Output the (x, y) coordinate of the center of the cell containing the given text.  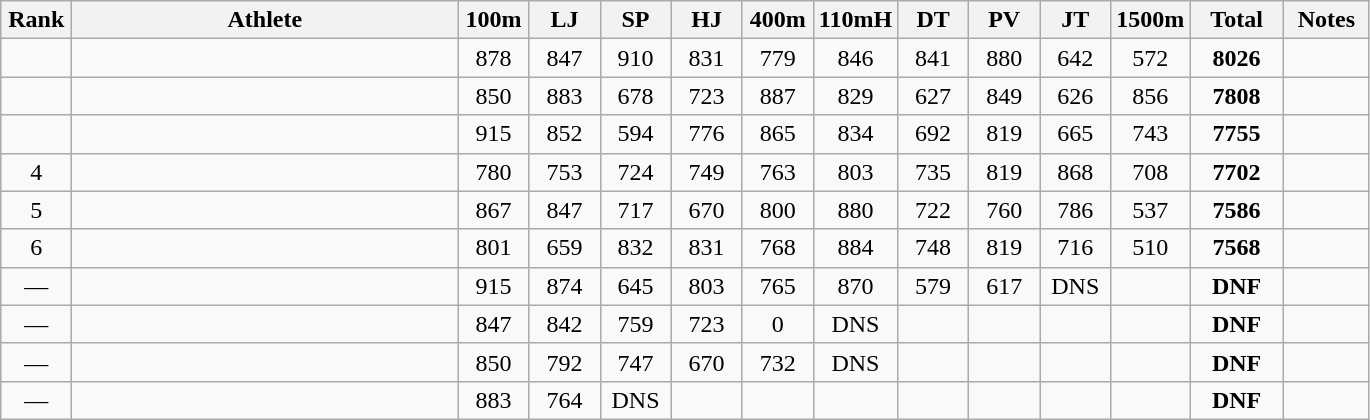
716 (1076, 248)
753 (564, 172)
884 (855, 248)
708 (1150, 172)
878 (494, 58)
4 (36, 172)
659 (564, 248)
801 (494, 248)
645 (636, 286)
579 (934, 286)
867 (494, 210)
768 (778, 248)
732 (778, 362)
748 (934, 248)
792 (564, 362)
865 (778, 134)
692 (934, 134)
100m (494, 20)
759 (636, 324)
642 (1076, 58)
537 (1150, 210)
800 (778, 210)
874 (564, 286)
JT (1076, 20)
776 (706, 134)
617 (1004, 286)
765 (778, 286)
841 (934, 58)
846 (855, 58)
786 (1076, 210)
780 (494, 172)
779 (778, 58)
887 (778, 96)
6 (36, 248)
735 (934, 172)
7586 (1237, 210)
870 (855, 286)
829 (855, 96)
747 (636, 362)
627 (934, 96)
510 (1150, 248)
743 (1150, 134)
8026 (1237, 58)
7702 (1237, 172)
400m (778, 20)
110mH (855, 20)
763 (778, 172)
Total (1237, 20)
Athlete (265, 20)
852 (564, 134)
678 (636, 96)
PV (1004, 20)
760 (1004, 210)
SP (636, 20)
Rank (36, 20)
832 (636, 248)
594 (636, 134)
572 (1150, 58)
724 (636, 172)
HJ (706, 20)
DT (934, 20)
Notes (1326, 20)
0 (778, 324)
717 (636, 210)
626 (1076, 96)
665 (1076, 134)
910 (636, 58)
868 (1076, 172)
7568 (1237, 248)
856 (1150, 96)
749 (706, 172)
LJ (564, 20)
722 (934, 210)
764 (564, 400)
5 (36, 210)
834 (855, 134)
7808 (1237, 96)
7755 (1237, 134)
849 (1004, 96)
842 (564, 324)
1500m (1150, 20)
